Return (X, Y) of the center of cell containing provided text 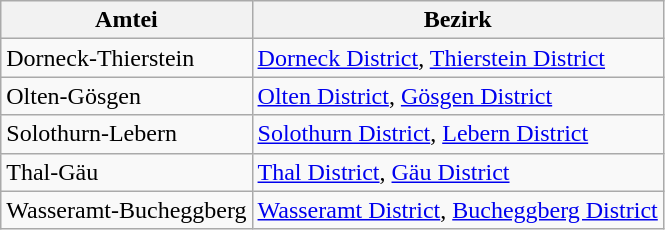
Thal-Gäu (126, 172)
Olten District, Gösgen District (458, 96)
Wasseramt-Bucheggberg (126, 210)
Dorneck District, Thierstein District (458, 58)
Solothurn-Lebern (126, 134)
Thal District, Gäu District (458, 172)
Wasseramt District, Bucheggberg District (458, 210)
Solothurn District, Lebern District (458, 134)
Dorneck-Thierstein (126, 58)
Olten-Gösgen (126, 96)
Amtei (126, 20)
Bezirk (458, 20)
